Output the [x, y] coordinate of the center of the cell containing the given text.  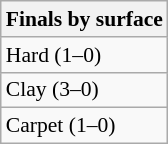
Hard (1–0) [84, 55]
Carpet (1–0) [84, 126]
Clay (3–0) [84, 90]
Finals by surface [84, 19]
